Return the [x, y] coordinate for the center point of the cell that contains the specified text.  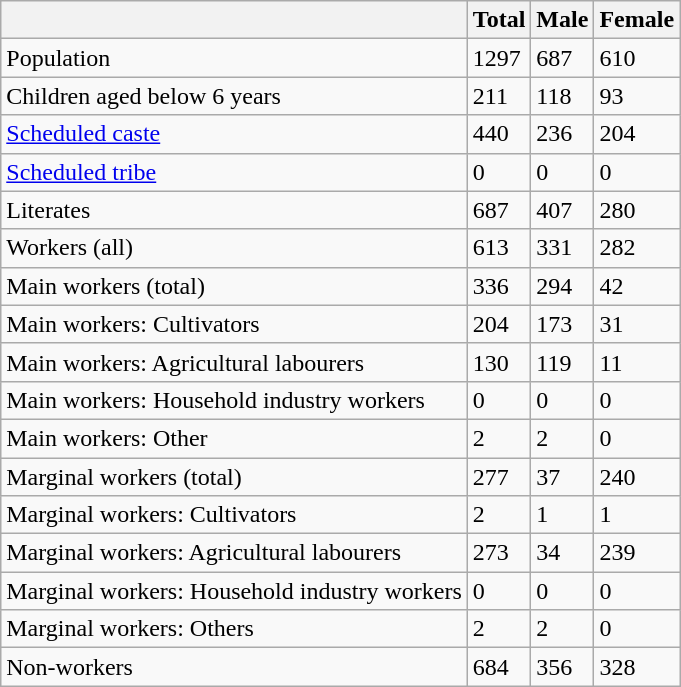
610 [637, 58]
173 [562, 324]
328 [637, 667]
356 [562, 667]
34 [562, 553]
236 [562, 134]
282 [637, 248]
Marginal workers (total) [234, 477]
240 [637, 477]
Population [234, 58]
211 [499, 96]
1297 [499, 58]
Total [499, 20]
37 [562, 477]
Marginal workers: Cultivators [234, 515]
Main workers: Other [234, 438]
331 [562, 248]
Scheduled caste [234, 134]
118 [562, 96]
336 [499, 286]
613 [499, 248]
119 [562, 362]
130 [499, 362]
Workers (all) [234, 248]
11 [637, 362]
280 [637, 210]
239 [637, 553]
Marginal workers: Others [234, 629]
407 [562, 210]
Main workers: Agricultural labourers [234, 362]
277 [499, 477]
Marginal workers: Household industry workers [234, 591]
93 [637, 96]
Literates [234, 210]
684 [499, 667]
Scheduled tribe [234, 172]
Male [562, 20]
Main workers: Household industry workers [234, 400]
440 [499, 134]
42 [637, 286]
Non-workers [234, 667]
273 [499, 553]
Main workers: Cultivators [234, 324]
294 [562, 286]
Marginal workers: Agricultural labourers [234, 553]
Children aged below 6 years [234, 96]
31 [637, 324]
Main workers (total) [234, 286]
Female [637, 20]
